Return the [X, Y] coordinate for the center point of the cell that contains the specified text.  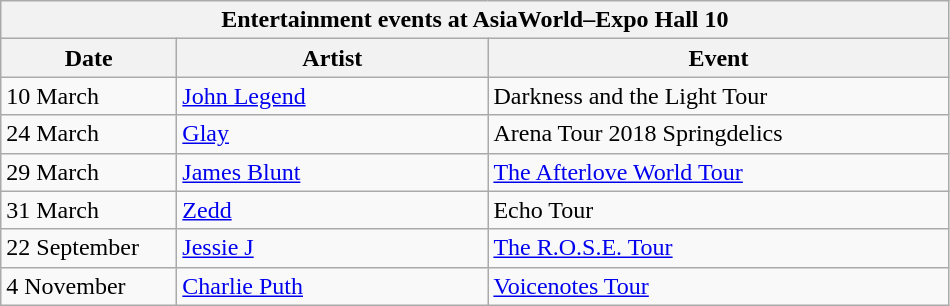
Arena Tour 2018 Springdelics [718, 134]
The Afterlove World Tour [718, 172]
Glay [332, 134]
Charlie Puth [332, 286]
Voicenotes Tour [718, 286]
31 March [89, 210]
29 March [89, 172]
24 March [89, 134]
Jessie J [332, 248]
Event [718, 58]
Date [89, 58]
4 November [89, 286]
Darkness and the Light Tour [718, 96]
10 March [89, 96]
Zedd [332, 210]
The R.O.S.E. Tour [718, 248]
James Blunt [332, 172]
Entertainment events at AsiaWorld–Expo Hall 10 [475, 20]
John Legend [332, 96]
Echo Tour [718, 210]
22 September [89, 248]
Artist [332, 58]
